Extract the (x, y) coordinate from the center of the cell holding the provided text.  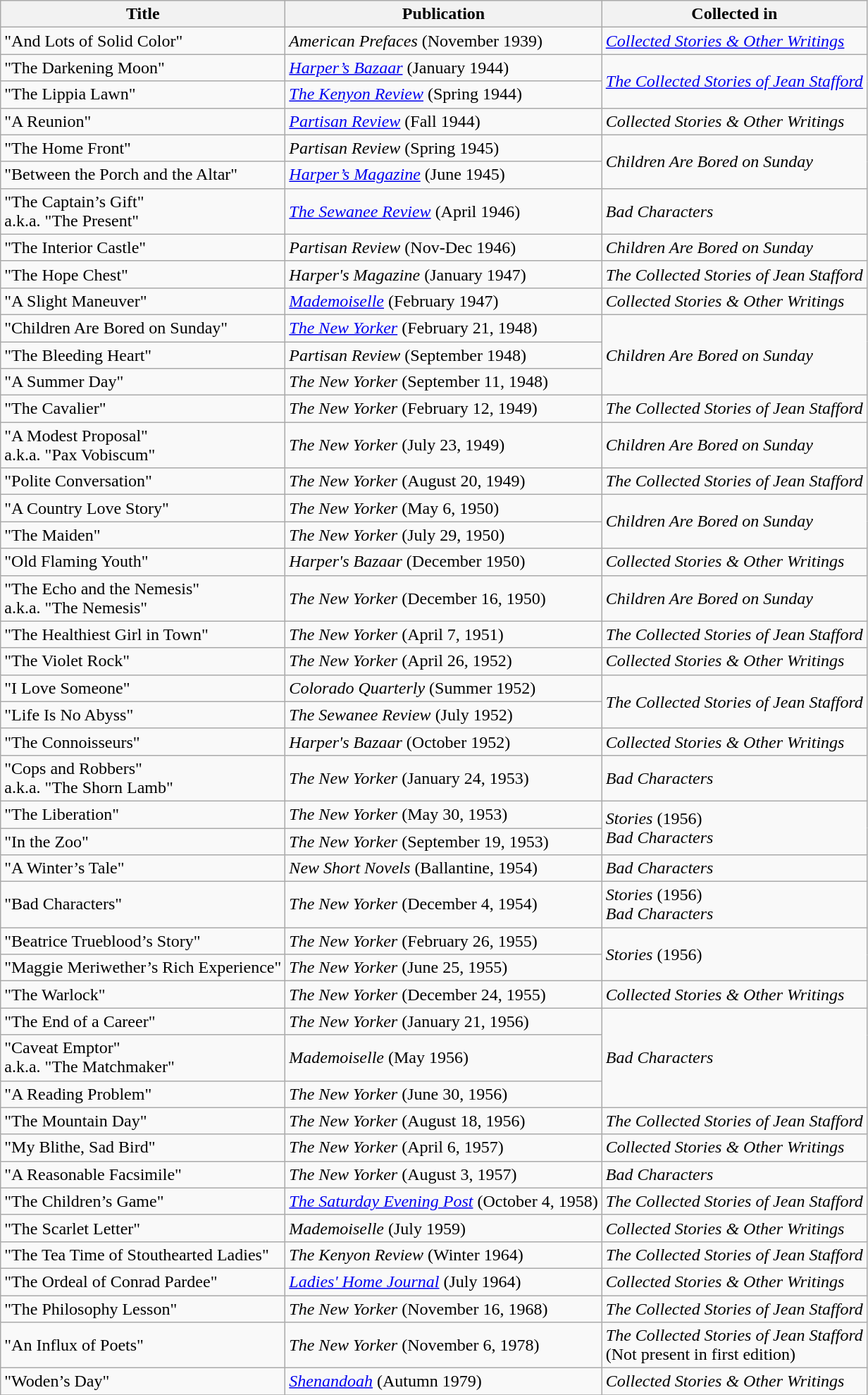
Mademoiselle (February 1947) (444, 301)
"The Connoisseurs" (143, 742)
The Sewanee Review (July 1952) (444, 715)
The Kenyon Review (Winter 1964) (444, 1255)
"A Country Love Story" (143, 508)
The New Yorker (February 12, 1949) (444, 409)
The New Yorker (February 26, 1955) (444, 941)
"An Influx of Poets" (143, 1345)
"The Hope Chest" (143, 274)
The New Yorker (November 16, 1968) (444, 1309)
The New Yorker (September 11, 1948) (444, 382)
"Maggie Meriwether’s Rich Experience" (143, 968)
The New Yorker (August 18, 1956) (444, 1121)
The New Yorker (January 24, 1953) (444, 778)
Stories (1956) (734, 954)
Harper's Magazine (January 1947) (444, 274)
"The Liberation" (143, 814)
"The Darkening Moon" (143, 68)
"A Modest Proposal"a.k.a. "Pax Vobiscum" (143, 445)
Mademoiselle (May 1956) (444, 1057)
The New Yorker (April 6, 1957) (444, 1148)
"My Blithe, Sad Bird" (143, 1148)
Harper’s Bazaar (January 1944) (444, 68)
"Bad Characters" (143, 905)
The Collected Stories of Jean Stafford(Not present in first edition) (734, 1345)
Partisan Review (Spring 1945) (444, 148)
"A Winter’s Tale" (143, 868)
The New Yorker (August 3, 1957) (444, 1174)
"Children Are Bored on Sunday" (143, 328)
The New Yorker (July 29, 1950) (444, 535)
The New Yorker (April 26, 1952) (444, 661)
"A Summer Day" (143, 382)
Title (143, 14)
Harper's Bazaar (December 1950) (444, 562)
"Woden’s Day" (143, 1382)
The New Yorker (May 30, 1953) (444, 814)
"The Maiden" (143, 535)
American Prefaces (November 1939) (444, 41)
"Caveat Emptor"a.k.a. "The Matchmaker" (143, 1057)
The Saturday Evening Post (October 4, 1958) (444, 1201)
The New Yorker (August 20, 1949) (444, 481)
Harper’s Magazine (June 1945) (444, 175)
"Beatrice Trueblood’s Story" (143, 941)
The New Yorker (February 21, 1948) (444, 328)
"The Violet Rock" (143, 661)
"The Cavalier" (143, 409)
"Old Flaming Youth" (143, 562)
"A Reading Problem" (143, 1094)
The Sewanee Review (April 1946) (444, 211)
"The Tea Time of Stouthearted Ladies" (143, 1255)
The Kenyon Review (Spring 1944) (444, 94)
The New Yorker (December 24, 1955) (444, 995)
The New Yorker (September 19, 1953) (444, 841)
"The Children’s Game" (143, 1201)
"A Reunion" (143, 121)
Ladies' Home Journal (July 1964) (444, 1282)
The New Yorker (January 21, 1956) (444, 1021)
The New Yorker (July 23, 1949) (444, 445)
New Short Novels (Ballantine, 1954) (444, 868)
"The Home Front" (143, 148)
The New Yorker (December 16, 1950) (444, 598)
"I Love Someone" (143, 688)
"The Ordeal of Conrad Pardee" (143, 1282)
"The Mountain Day" (143, 1121)
"The Philosophy Lesson" (143, 1309)
The New Yorker (May 6, 1950) (444, 508)
Publication (444, 14)
The New Yorker (June 30, 1956) (444, 1094)
"Between the Porch and the Altar" (143, 175)
"Cops and Robbers"a.k.a. "The Shorn Lamb" (143, 778)
"The Interior Castle" (143, 247)
"The Lippia Lawn" (143, 94)
The New Yorker (December 4, 1954) (444, 905)
Shenandoah (Autumn 1979) (444, 1382)
Harper's Bazaar (October 1952) (444, 742)
"Polite Conversation" (143, 481)
Partisan Review (September 1948) (444, 355)
"A Slight Maneuver" (143, 301)
"The Healthiest Girl in Town" (143, 634)
Partisan Review (Fall 1944) (444, 121)
"In the Zoo" (143, 841)
The New Yorker (November 6, 1978) (444, 1345)
"The Echo and the Nemesis"a.k.a. "The Nemesis" (143, 598)
"A Reasonable Facsimile" (143, 1174)
The New Yorker (June 25, 1955) (444, 968)
"And Lots of Solid Color" (143, 41)
Partisan Review (Nov-Dec 1946) (444, 247)
Colorado Quarterly (Summer 1952) (444, 688)
"The Bleeding Heart" (143, 355)
The New Yorker (April 7, 1951) (444, 634)
"Life Is No Abyss" (143, 715)
Mademoiselle (July 1959) (444, 1228)
"The End of a Career" (143, 1021)
"The Scarlet Letter" (143, 1228)
Collected in (734, 14)
"The Captain’s Gift"a.k.a. "The Present" (143, 211)
"The Warlock" (143, 995)
